Detect which cell encompasses the target text, then output its [x, y] center coordinate. 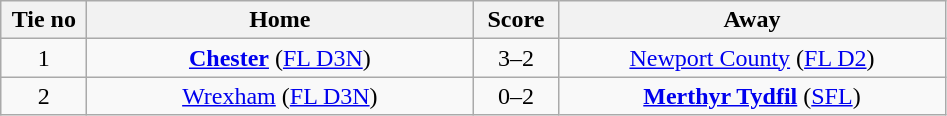
Chester (FL D3N) [280, 58]
Merthyr Tydfil (SFL) [752, 96]
2 [44, 96]
3–2 [516, 58]
Newport County (FL D2) [752, 58]
Wrexham (FL D3N) [280, 96]
1 [44, 58]
Tie no [44, 20]
Score [516, 20]
0–2 [516, 96]
Away [752, 20]
Home [280, 20]
